Provide the [X, Y] coordinate of the cell's center where the given text is located.  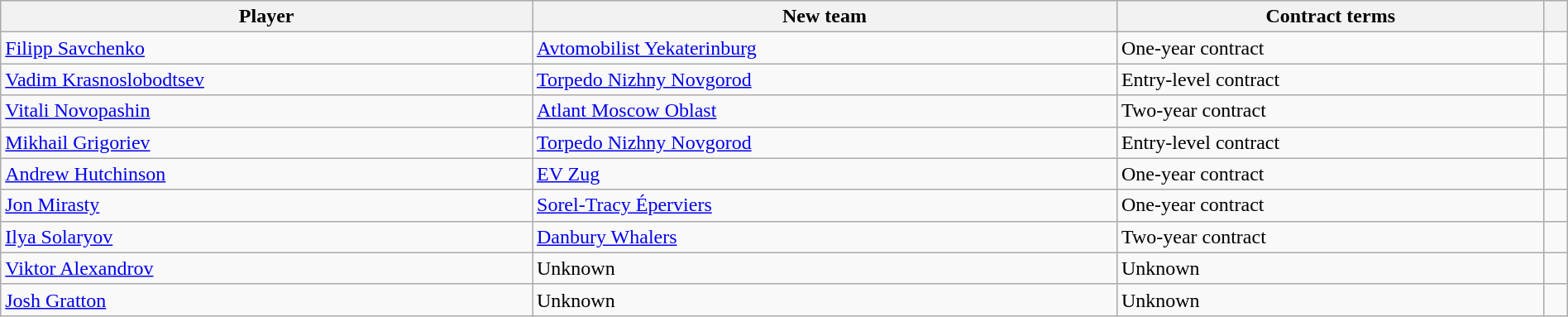
Filipp Savchenko [266, 48]
Contract terms [1330, 17]
Viktor Alexandrov [266, 268]
Ilya Solaryov [266, 237]
Sorel-Tracy Éperviers [825, 205]
EV Zug [825, 174]
New team [825, 17]
Avtomobilist Yekaterinburg [825, 48]
Vadim Krasnoslobodtsev [266, 79]
Vitali Novopashin [266, 111]
Jon Mirasty [266, 205]
Mikhail Grigoriev [266, 142]
Atlant Moscow Oblast [825, 111]
Josh Gratton [266, 300]
Player [266, 17]
Andrew Hutchinson [266, 174]
Danbury Whalers [825, 237]
